Extract the [x, y] coordinate from the center of the cell holding the provided text.  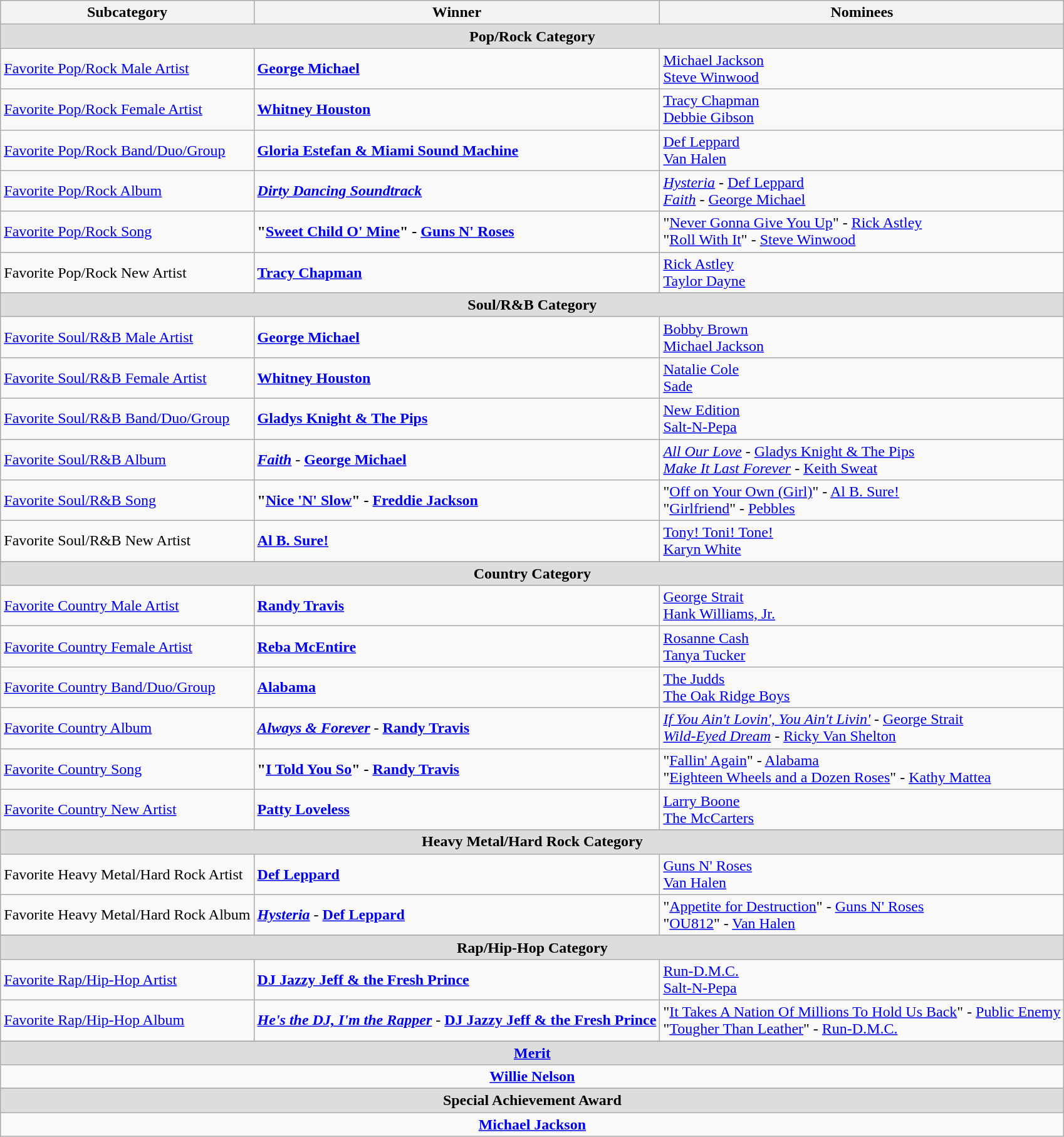
Always & Forever - Randy Travis [457, 728]
"Fallin' Again" - Alabama "Eighteen Wheels and a Dozen Roses" - Kathy Mattea [862, 768]
"Nice 'N' Slow" - Freddie Jackson [457, 500]
Hysteria - Def Leppard [457, 915]
If You Ain't Lovin', You Ain't Livin' - George Strait Wild-Eyed Dream - Ricky Van Shelton [862, 728]
Subcategory [127, 13]
Favorite Country Band/Duo/Group [127, 687]
Special Achievement Award [533, 1101]
Favorite Country Male Artist [127, 605]
Larry Boone The McCarters [862, 810]
Tracy Chapman [457, 272]
Favorite Pop/Rock Band/Duo/Group [127, 150]
Favorite Country Album [127, 728]
Favorite Country Song [127, 768]
"Sweet Child O' Mine" - Guns N' Roses [457, 232]
Favorite Pop/Rock Song [127, 232]
Pop/Rock Category [533, 36]
DJ Jazzy Jeff & the Fresh Prince [457, 979]
Favorite Soul/R&B Band/Duo/Group [127, 419]
Faith - George Michael [457, 459]
Favorite Soul/R&B New Artist [127, 542]
Favorite Rap/Hip-Hop Album [127, 1020]
Favorite Soul/R&B Song [127, 500]
Tony! Toni! Tone! Karyn White [862, 542]
"It Takes A Nation Of Millions To Hold Us Back" - Public Enemy "Tougher Than Leather" - Run-D.M.C. [862, 1020]
"I Told You So" - Randy Travis [457, 768]
Country Category [533, 574]
Favorite Country Female Artist [127, 647]
Bobby Brown Michael Jackson [862, 337]
Favorite Pop/Rock Female Artist [127, 109]
Willie Nelson [533, 1077]
Soul/R&B Category [533, 305]
Favorite Pop/Rock New Artist [127, 272]
Def Leppard Van Halen [862, 150]
Favorite Country New Artist [127, 810]
Favorite Soul/R&B Album [127, 459]
Merit [533, 1052]
Rap/Hip-Hop Category [533, 947]
Rosanne Cash Tanya Tucker [862, 647]
Gloria Estefan & Miami Sound Machine [457, 150]
George Strait Hank Williams, Jr. [862, 605]
Favorite Pop/Rock Male Artist [127, 69]
Favorite Soul/R&B Male Artist [127, 337]
Tracy Chapman Debbie Gibson [862, 109]
Winner [457, 13]
All Our Love - Gladys Knight & The Pips Make It Last Forever - Keith Sweat [862, 459]
Reba McEntire [457, 647]
Run-D.M.C. Salt-N-Pepa [862, 979]
Michael Jackson Steve Winwood [862, 69]
Nominees [862, 13]
"Never Gonna Give You Up" - Rick Astley "Roll With It" - Steve Winwood [862, 232]
Favorite Pop/Rock Album [127, 191]
"Appetite for Destruction" - Guns N' Roses "OU812" - Van Halen [862, 915]
Favorite Heavy Metal/Hard Rock Artist [127, 874]
Al B. Sure! [457, 542]
Guns N' Roses Van Halen [862, 874]
Favorite Rap/Hip-Hop Artist [127, 979]
Def Leppard [457, 874]
Michael Jackson [533, 1124]
Alabama [457, 687]
Gladys Knight & The Pips [457, 419]
Dirty Dancing Soundtrack [457, 191]
Favorite Soul/R&B Female Artist [127, 377]
Heavy Metal/Hard Rock Category [533, 842]
New Edition Salt-N-Pepa [862, 419]
"Off on Your Own (Girl)" - Al B. Sure! "Girlfriend" - Pebbles [862, 500]
Favorite Heavy Metal/Hard Rock Album [127, 915]
Rick Astley Taylor Dayne [862, 272]
Patty Loveless [457, 810]
Hysteria - Def Leppard Faith - George Michael [862, 191]
Natalie Cole Sade [862, 377]
Randy Travis [457, 605]
The Judds The Oak Ridge Boys [862, 687]
He's the DJ, I'm the Rapper - DJ Jazzy Jeff & the Fresh Prince [457, 1020]
